Scan for the cell matching the given text and deliver its (X, Y) coordinate at center. 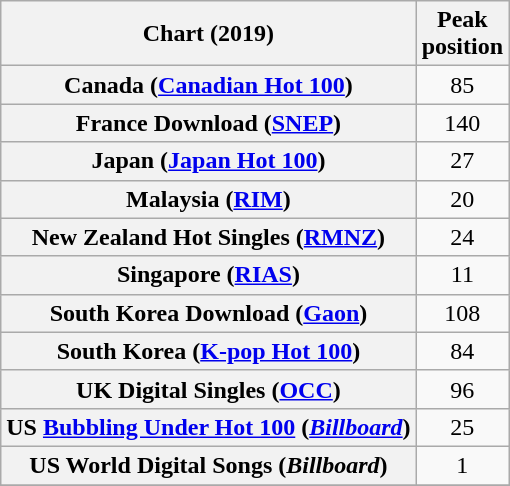
Singapore (RIAS) (208, 275)
85 (462, 85)
25 (462, 427)
Canada (Canadian Hot 100) (208, 85)
27 (462, 161)
20 (462, 199)
France Download (SNEP) (208, 123)
1 (462, 465)
24 (462, 237)
Peakposition (462, 34)
140 (462, 123)
Malaysia (RIM) (208, 199)
US World Digital Songs (Billboard) (208, 465)
Chart (2019) (208, 34)
11 (462, 275)
UK Digital Singles (OCC) (208, 389)
New Zealand Hot Singles (RMNZ) (208, 237)
Japan (Japan Hot 100) (208, 161)
South Korea Download (Gaon) (208, 313)
US Bubbling Under Hot 100 (Billboard) (208, 427)
South Korea (K-pop Hot 100) (208, 351)
84 (462, 351)
96 (462, 389)
108 (462, 313)
